Capture the cell that displays the provided text and extract its (X, Y) central coordinate. 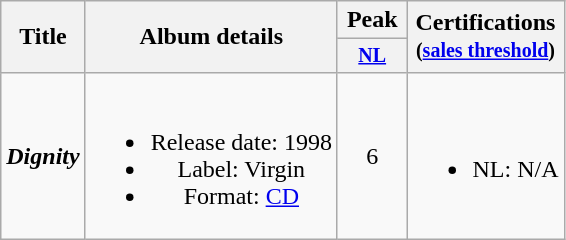
Title (43, 37)
Album details (211, 37)
NL: N/A (486, 156)
6 (372, 156)
NL (372, 56)
Release date: 1998Label: VirginFormat: CD (211, 156)
Certifications(sales threshold) (486, 37)
Dignity (43, 156)
Peak (372, 20)
